Find where the given text appears and provide that cell's center as [x, y] coordinate. 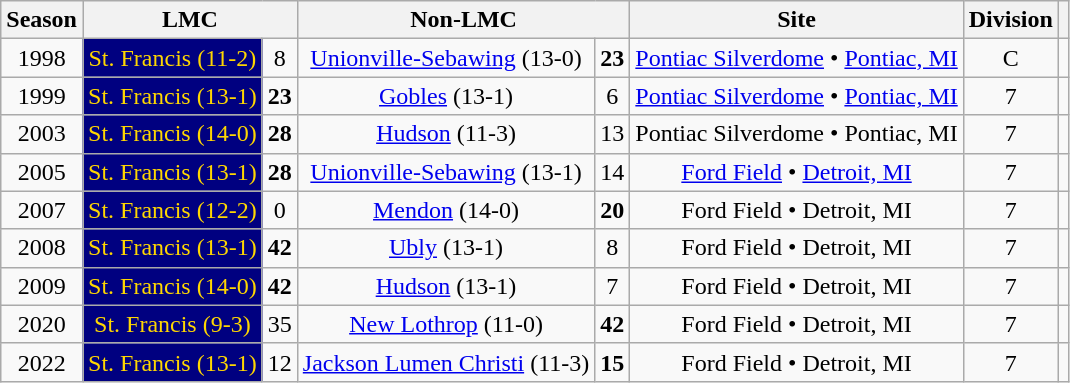
St. Francis (12-2) [172, 210]
Hudson (13-1) [446, 286]
2009 [42, 286]
2003 [42, 134]
2008 [42, 248]
15 [612, 362]
St. Francis (9-3) [172, 324]
2022 [42, 362]
14 [612, 172]
1998 [42, 58]
Division [1010, 20]
35 [280, 324]
St. Francis (11-2) [172, 58]
13 [612, 134]
LMC [190, 20]
Site [796, 20]
C [1010, 58]
2020 [42, 324]
12 [280, 362]
0 [280, 210]
Non-LMC [464, 20]
20 [612, 210]
Unionville-Sebawing (13-0) [446, 58]
Unionville-Sebawing (13-1) [446, 172]
1999 [42, 96]
Gobles (13-1) [446, 96]
Jackson Lumen Christi (11-3) [446, 362]
2007 [42, 210]
6 [612, 96]
Hudson (11-3) [446, 134]
2005 [42, 172]
Ubly (13-1) [446, 248]
Mendon (14-0) [446, 210]
Season [42, 20]
New Lothrop (11-0) [446, 324]
